Pinpoint the cell where the given text exists, returning its [X, Y] midpoint coordinate. 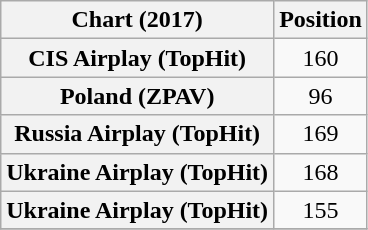
96 [321, 96]
Position [321, 20]
CIS Airplay (TopHit) [138, 58]
Russia Airplay (TopHit) [138, 134]
Poland (ZPAV) [138, 96]
168 [321, 172]
Chart (2017) [138, 20]
155 [321, 210]
160 [321, 58]
169 [321, 134]
